Capture the cell that displays the provided text and extract its [x, y] central coordinate. 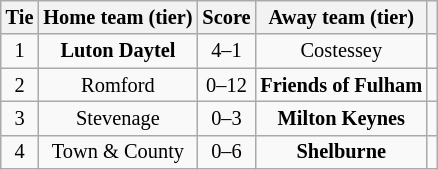
Score [226, 17]
0–12 [226, 85]
Costessey [341, 51]
0–3 [226, 118]
Luton Daytel [118, 51]
Home team (tier) [118, 17]
2 [20, 85]
Stevenage [118, 118]
Friends of Fulham [341, 85]
4–1 [226, 51]
Milton Keynes [341, 118]
1 [20, 51]
Away team (tier) [341, 17]
Romford [118, 85]
0–6 [226, 152]
4 [20, 152]
Town & County [118, 152]
Shelburne [341, 152]
Tie [20, 17]
3 [20, 118]
